Extract the [x, y] coordinate from the center of the cell holding the provided text.  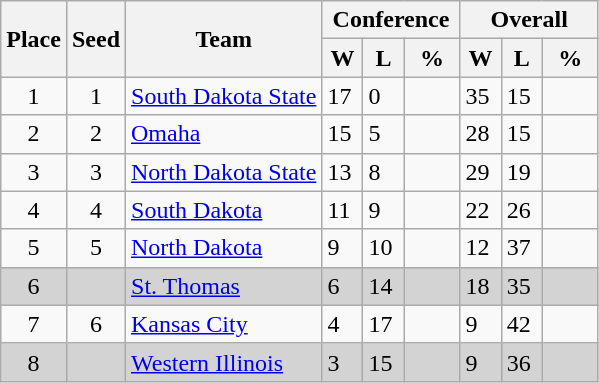
22 [480, 210]
13 [342, 172]
19 [522, 172]
10 [384, 248]
11 [342, 210]
St. Thomas [224, 286]
North Dakota [224, 248]
36 [522, 362]
Western Illinois [224, 362]
Overall [529, 20]
0 [384, 96]
Conference [391, 20]
7 [34, 324]
Place [34, 39]
42 [522, 324]
Kansas City [224, 324]
14 [384, 286]
South Dakota State [224, 96]
Seed [96, 39]
Team [224, 39]
North Dakota State [224, 172]
26 [522, 210]
Omaha [224, 134]
37 [522, 248]
18 [480, 286]
29 [480, 172]
28 [480, 134]
South Dakota [224, 210]
12 [480, 248]
